From the cell containing the given text, extract its center point as (X, Y) coordinate. 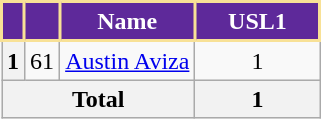
61 (42, 60)
Name (128, 22)
Austin Aviza (128, 60)
USL1 (258, 22)
Total (98, 99)
